Provide the [X, Y] coordinate of the cell's center where the given text is located.  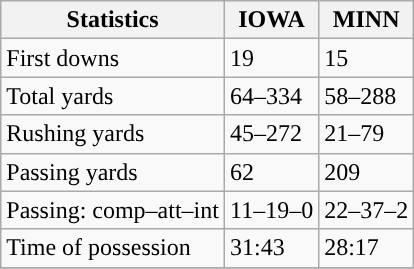
First downs [113, 58]
Total yards [113, 96]
21–79 [366, 134]
45–272 [271, 134]
11–19–0 [271, 210]
22–37–2 [366, 210]
28:17 [366, 248]
IOWA [271, 20]
Time of possession [113, 248]
64–334 [271, 96]
Passing yards [113, 172]
31:43 [271, 248]
Passing: comp–att–int [113, 210]
19 [271, 58]
MINN [366, 20]
Statistics [113, 20]
58–288 [366, 96]
62 [271, 172]
15 [366, 58]
Rushing yards [113, 134]
209 [366, 172]
